Search for the cell housing the specified text and yield its (X, Y) center coordinate. 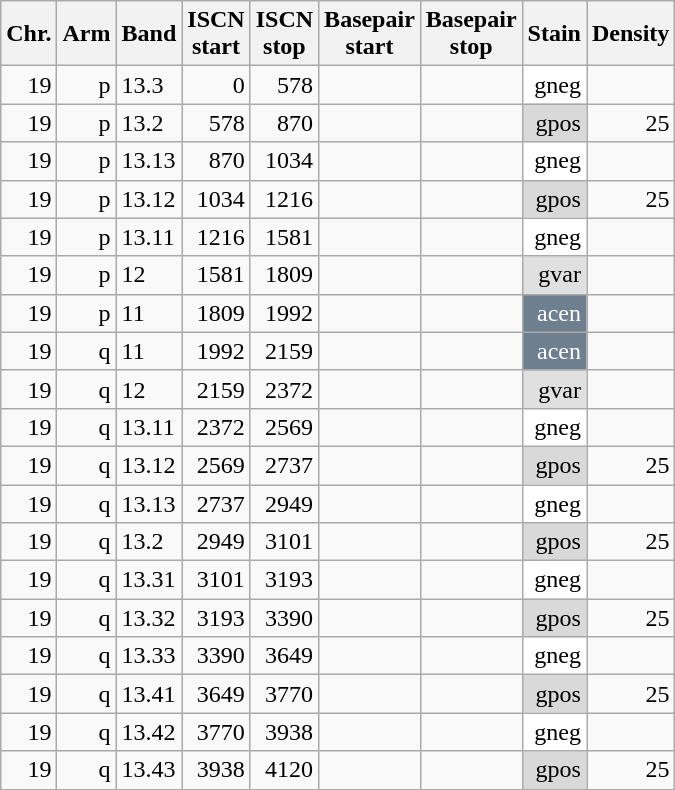
Band (149, 34)
Stain (554, 34)
ISCNstart (216, 34)
13.3 (149, 85)
13.41 (149, 694)
Basepairstop (471, 34)
Chr. (29, 34)
13.42 (149, 732)
ISCNstop (284, 34)
0 (216, 85)
13.33 (149, 656)
4120 (284, 770)
Arm (86, 34)
Basepairstart (370, 34)
13.31 (149, 580)
13.32 (149, 618)
Density (630, 34)
13.43 (149, 770)
